Identify which cell holds the provided text, then report its (x, y) central coordinate. 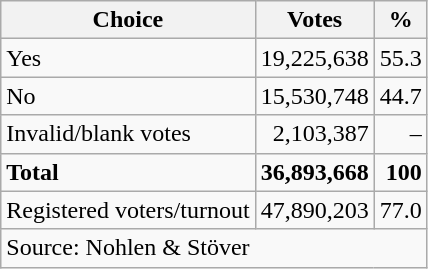
Registered voters/turnout (128, 210)
Choice (128, 20)
2,103,387 (314, 134)
Yes (128, 58)
77.0 (400, 210)
Invalid/blank votes (128, 134)
Source: Nohlen & Stöver (214, 248)
44.7 (400, 96)
Votes (314, 20)
15,530,748 (314, 96)
No (128, 96)
– (400, 134)
100 (400, 172)
55.3 (400, 58)
% (400, 20)
19,225,638 (314, 58)
Total (128, 172)
36,893,668 (314, 172)
47,890,203 (314, 210)
